Extract the (X, Y) coordinate from the center of the cell holding the provided text.  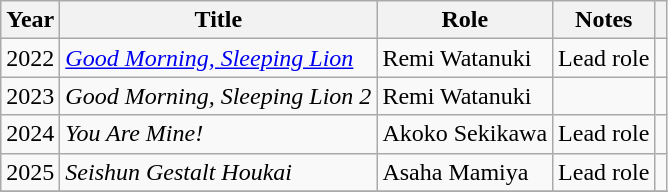
Title (218, 20)
Year (30, 20)
2025 (30, 172)
Asaha Mamiya (465, 172)
Seishun Gestalt Houkai (218, 172)
2022 (30, 58)
Akoko Sekikawa (465, 134)
Role (465, 20)
Good Morning, Sleeping Lion (218, 58)
2024 (30, 134)
2023 (30, 96)
Notes (604, 20)
You Are Mine! (218, 134)
Good Morning, Sleeping Lion 2 (218, 96)
